Return [x, y] of the center of cell containing provided text 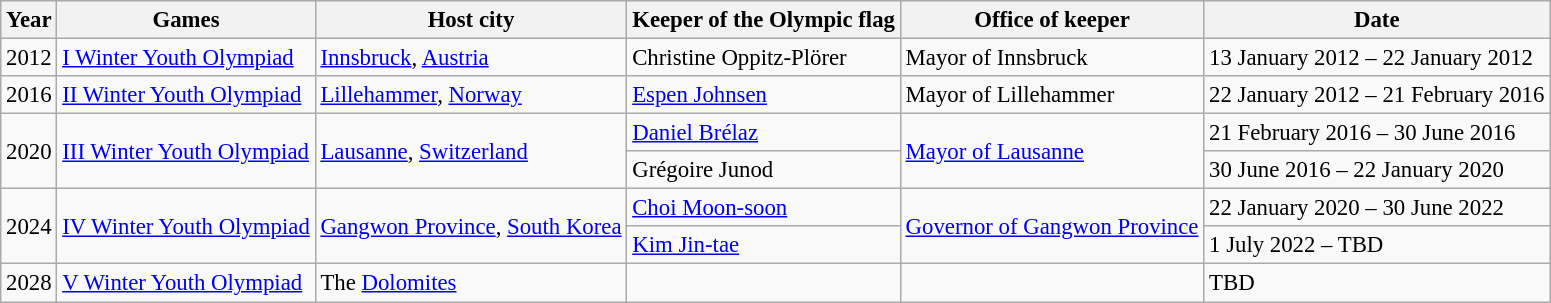
2024 [29, 226]
TBD [1377, 283]
Daniel Brélaz [764, 133]
Year [29, 20]
Gangwon Province, South Korea [471, 226]
Espen Johnsen [764, 95]
Grégoire Junod [764, 170]
Lausanne, Switzerland [471, 152]
I Winter Youth Olympiad [186, 58]
III Winter Youth Olympiad [186, 152]
IV Winter Youth Olympiad [186, 226]
22 January 2020 – 30 June 2022 [1377, 208]
Office of keeper [1052, 20]
30 June 2016 – 22 January 2020 [1377, 170]
V Winter Youth Olympiad [186, 283]
Date [1377, 20]
Lillehammer, Norway [471, 95]
1 July 2022 – TBD [1377, 245]
2012 [29, 58]
21 February 2016 – 30 June 2016 [1377, 133]
Mayor of Innsbruck [1052, 58]
2028 [29, 283]
Governor of Gangwon Province [1052, 226]
22 January 2012 – 21 February 2016 [1377, 95]
Mayor of Lausanne [1052, 152]
Games [186, 20]
Christine Oppitz-Plörer [764, 58]
Mayor of Lillehammer [1052, 95]
Host city [471, 20]
Innsbruck, Austria [471, 58]
Kim Jin-tae [764, 245]
II Winter Youth Olympiad [186, 95]
2016 [29, 95]
The Dolomites [471, 283]
Choi Moon-soon [764, 208]
2020 [29, 152]
13 January 2012 – 22 January 2012 [1377, 58]
Keeper of the Olympic flag [764, 20]
